Pinpoint the cell where the given text exists, returning its [x, y] midpoint coordinate. 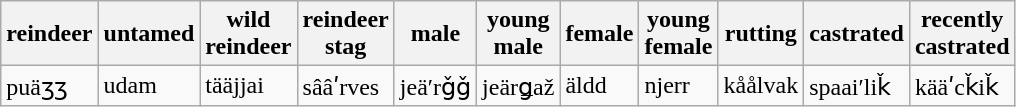
jeä′rǧǧ [435, 86]
sââʹrves [346, 86]
njerr [678, 86]
female [600, 34]
äldd [600, 86]
youngmale [518, 34]
recentlycastrated [962, 34]
spaai′liǩ [857, 86]
kåålvak [761, 86]
udam [149, 86]
youngfemale [678, 34]
rutting [761, 34]
reindeerstag [346, 34]
jeärǥaž [518, 86]
reindeer [50, 34]
male [435, 34]
puäʒʒ [50, 86]
untamed [149, 34]
tääjjai [248, 86]
wildreindeer [248, 34]
castrated [857, 34]
kääʹcǩiǩ [962, 86]
